Provide the [x, y] coordinate of the cell's center where the given text is located.  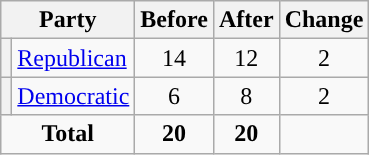
8 [246, 96]
Before [174, 20]
14 [174, 58]
Republican [74, 58]
Party [68, 20]
Change [324, 20]
Total [68, 134]
Democratic [74, 96]
After [246, 20]
12 [246, 58]
6 [174, 96]
